Locate the cell with the specified text and output its [x, y] center coordinate. 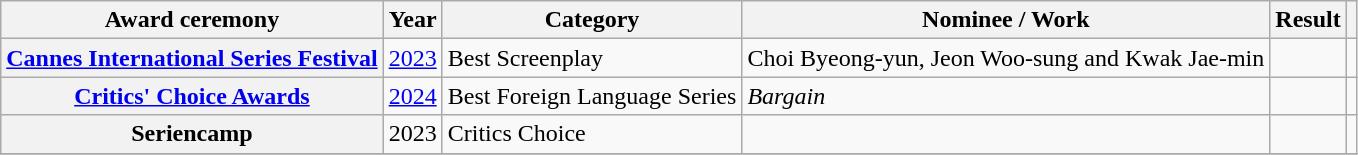
2024 [412, 96]
Nominee / Work [1006, 20]
Critics' Choice Awards [192, 96]
Cannes International Series Festival [192, 58]
Category [592, 20]
Award ceremony [192, 20]
Year [412, 20]
Best Foreign Language Series [592, 96]
Critics Choice [592, 134]
Choi Byeong-yun, Jeon Woo-sung and Kwak Jae-min [1006, 58]
Best Screenplay [592, 58]
Result [1308, 20]
Seriencamp [192, 134]
Bargain [1006, 96]
